Output the [x, y] coordinate of the center of the cell containing the given text.  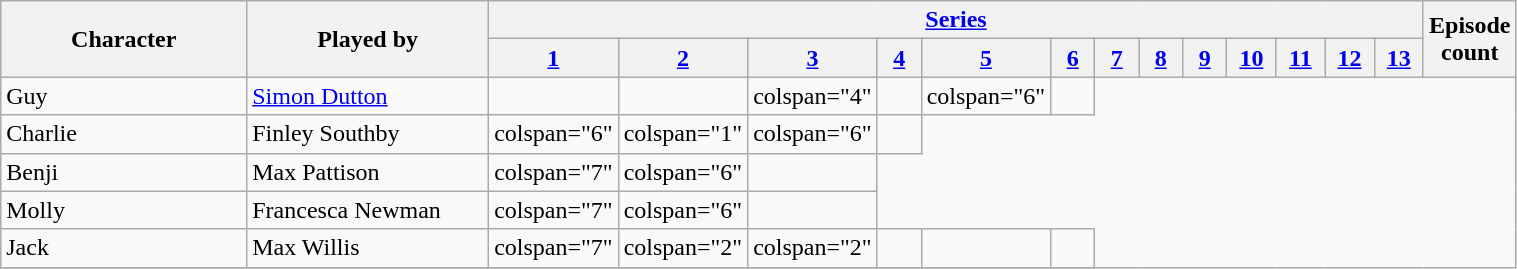
Series [956, 20]
Guy [124, 96]
Episode count [1470, 39]
Max Willis [368, 248]
13 [1398, 58]
Francesca Newman [368, 210]
Played by [368, 39]
Character [124, 39]
colspan="4" [813, 96]
Benji [124, 172]
5 [986, 58]
4 [899, 58]
12 [1350, 58]
Molly [124, 210]
Jack [124, 248]
2 [683, 58]
1 [554, 58]
8 [1161, 58]
Max Pattison [368, 172]
10 [1252, 58]
6 [1073, 58]
colspan="1" [683, 134]
Simon Dutton [368, 96]
11 [1300, 58]
3 [813, 58]
9 [1205, 58]
Finley Southby [368, 134]
7 [1117, 58]
Charlie [124, 134]
